For the text-containing cell, return its midpoint in [x, y] coordinate format. 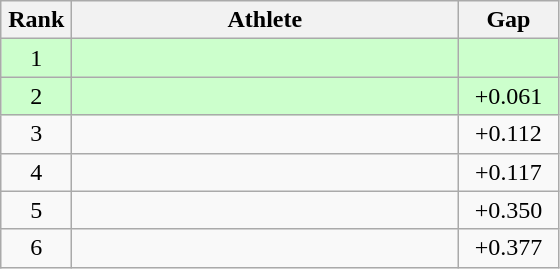
5 [36, 210]
+0.350 [508, 210]
1 [36, 58]
3 [36, 134]
6 [36, 248]
+0.112 [508, 134]
Rank [36, 20]
4 [36, 172]
Athlete [265, 20]
+0.377 [508, 248]
+0.061 [508, 96]
Gap [508, 20]
+0.117 [508, 172]
2 [36, 96]
